Detect which cell encompasses the target text, then output its (X, Y) center coordinate. 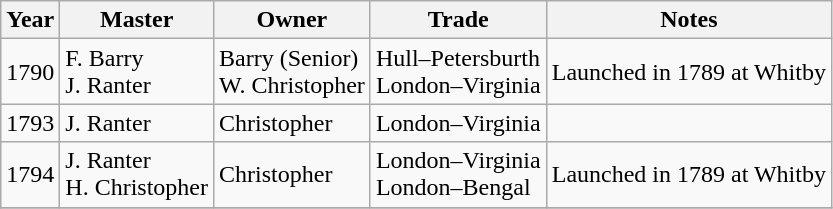
1794 (30, 174)
Owner (292, 20)
1793 (30, 123)
J. RanterH. Christopher (137, 174)
Master (137, 20)
Trade (458, 20)
Year (30, 20)
F. BarryJ. Ranter (137, 72)
Barry (Senior)W. Christopher (292, 72)
Hull–PetersburthLondon–Virginia (458, 72)
Notes (688, 20)
London–VirginiaLondon–Bengal (458, 174)
J. Ranter (137, 123)
London–Virginia (458, 123)
1790 (30, 72)
